Capture the cell that displays the provided text and extract its (X, Y) central coordinate. 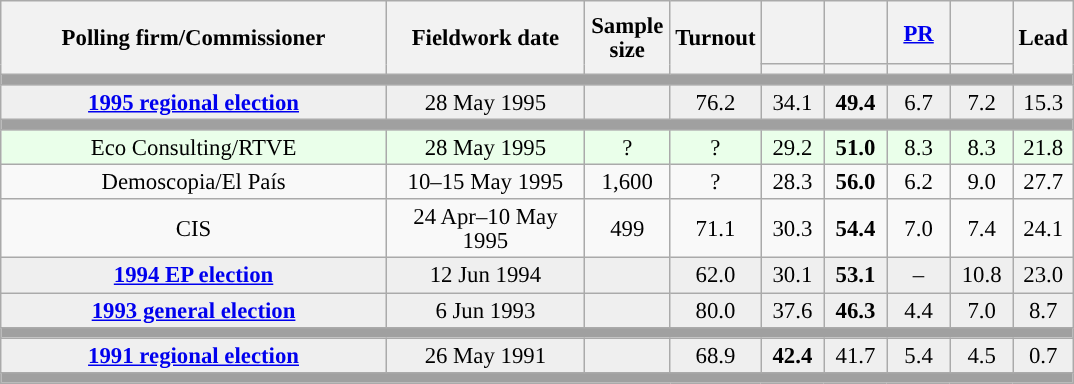
Eco Consulting/RTVE (194, 148)
0.7 (1043, 356)
28.3 (792, 182)
7.4 (982, 230)
6.2 (918, 182)
30.3 (792, 230)
68.9 (716, 356)
76.2 (716, 102)
1995 regional election (194, 102)
10–15 May 1995 (485, 182)
49.4 (856, 102)
34.1 (792, 102)
27.7 (1043, 182)
80.0 (716, 310)
15.3 (1043, 102)
24 Apr–10 May 1995 (485, 230)
23.0 (1043, 276)
7.2 (982, 102)
41.7 (856, 356)
37.6 (792, 310)
1,600 (627, 182)
4.5 (982, 356)
Fieldwork date (485, 38)
30.1 (792, 276)
9.0 (982, 182)
54.4 (856, 230)
10.8 (982, 276)
Lead (1043, 38)
53.1 (856, 276)
499 (627, 230)
6 Jun 1993 (485, 310)
5.4 (918, 356)
29.2 (792, 148)
1991 regional election (194, 356)
42.4 (792, 356)
26 May 1991 (485, 356)
Polling firm/Commissioner (194, 38)
71.1 (716, 230)
4.4 (918, 310)
1993 general election (194, 310)
46.3 (856, 310)
24.1 (1043, 230)
62.0 (716, 276)
51.0 (856, 148)
CIS (194, 230)
Demoscopia/El País (194, 182)
PR (918, 32)
6.7 (918, 102)
1994 EP election (194, 276)
Sample size (627, 38)
12 Jun 1994 (485, 276)
21.8 (1043, 148)
– (918, 276)
Turnout (716, 38)
56.0 (856, 182)
8.7 (1043, 310)
